Provide the [X, Y] coordinate of the cell's center where the given text is located.  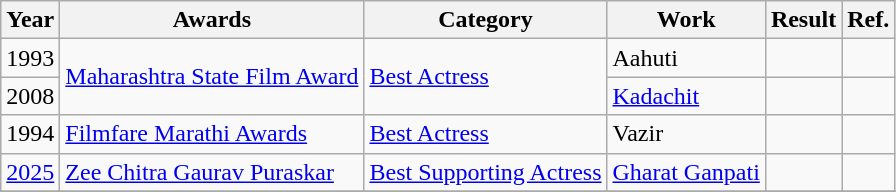
Aahuti [686, 58]
Zee Chitra Gaurav Puraskar [212, 172]
2008 [30, 96]
Work [686, 20]
Result [803, 20]
Best Supporting Actress [486, 172]
Vazir [686, 134]
Gharat Ganpati [686, 172]
Awards [212, 20]
Year [30, 20]
1994 [30, 134]
Ref. [868, 20]
1993 [30, 58]
Filmfare Marathi Awards [212, 134]
Kadachit [686, 96]
Category [486, 20]
2025 [30, 172]
Maharashtra State Film Award [212, 77]
